Detect which cell encompasses the target text, then output its (X, Y) center coordinate. 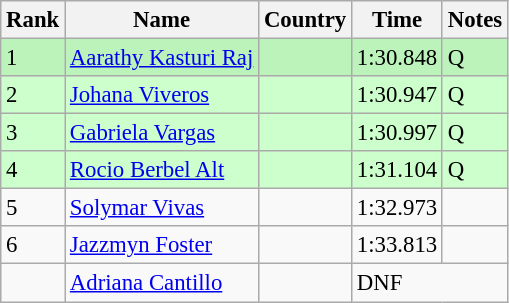
6 (33, 245)
Country (306, 20)
Rocio Berbel Alt (162, 170)
1:30.848 (396, 58)
Time (396, 20)
Notes (474, 20)
3 (33, 133)
DNF (429, 283)
1:30.997 (396, 133)
4 (33, 170)
Adriana Cantillo (162, 283)
Gabriela Vargas (162, 133)
1:33.813 (396, 245)
Johana Viveros (162, 95)
2 (33, 95)
1:32.973 (396, 208)
1 (33, 58)
Solymar Vivas (162, 208)
1:30.947 (396, 95)
Rank (33, 20)
1:31.104 (396, 170)
Aarathy Kasturi Raj (162, 58)
Jazzmyn Foster (162, 245)
Name (162, 20)
5 (33, 208)
